Return the [X, Y] coordinate for the center point of the cell that contains the specified text.  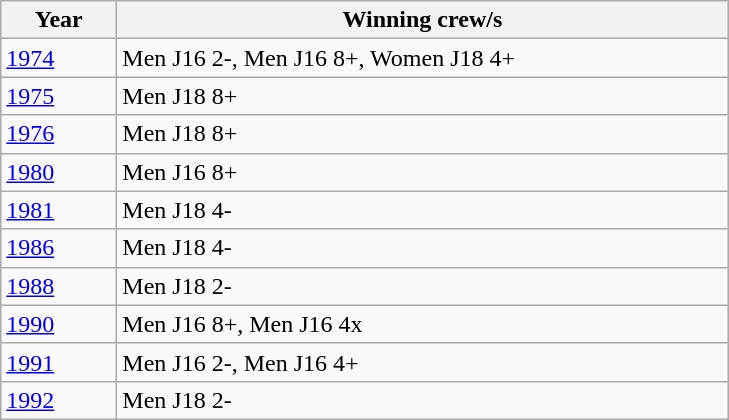
1988 [59, 286]
1986 [59, 248]
Year [59, 20]
Men J16 2-, Men J16 8+, Women J18 4+ [422, 58]
Winning crew/s [422, 20]
1990 [59, 324]
Men J16 8+, Men J16 4x [422, 324]
1992 [59, 400]
1974 [59, 58]
Men J16 2-, Men J16 4+ [422, 362]
Men J16 8+ [422, 172]
1976 [59, 134]
1980 [59, 172]
1981 [59, 210]
1975 [59, 96]
1991 [59, 362]
